Locate the cell with the specified text and output its [X, Y] center coordinate. 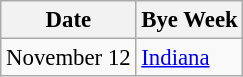
Indiana [190, 58]
November 12 [68, 58]
Bye Week [190, 20]
Date [68, 20]
